Provide the (X, Y) coordinate of the cell's center where the given text is located.  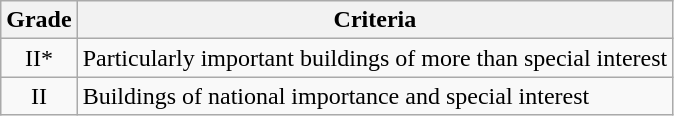
Buildings of national importance and special interest (375, 96)
Criteria (375, 20)
II* (39, 58)
II (39, 96)
Grade (39, 20)
Particularly important buildings of more than special interest (375, 58)
